Pinpoint the cell where the given text exists, returning its [x, y] midpoint coordinate. 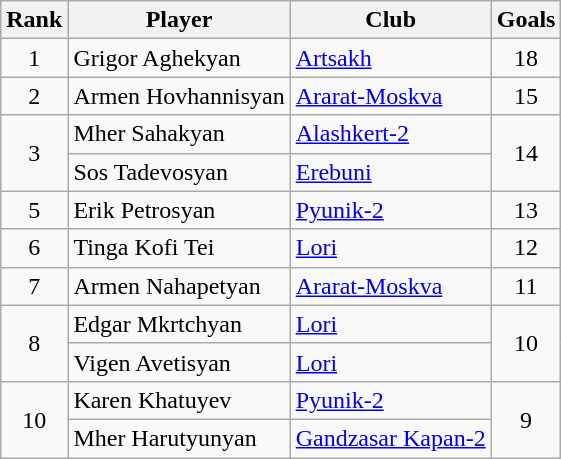
Edgar Mkrtchyan [179, 324]
Club [390, 20]
Rank [34, 20]
Goals [526, 20]
14 [526, 153]
7 [34, 286]
Sos Tadevosyan [179, 172]
9 [526, 419]
12 [526, 248]
Player [179, 20]
13 [526, 210]
2 [34, 96]
Armen Nahapetyan [179, 286]
15 [526, 96]
Alashkert-2 [390, 134]
Gandzasar Kapan-2 [390, 438]
Vigen Avetisyan [179, 362]
Karen Khatuyev [179, 400]
18 [526, 58]
Grigor Aghekyan [179, 58]
Mher Harutyunyan [179, 438]
6 [34, 248]
8 [34, 343]
Armen Hovhannisyan [179, 96]
Tinga Kofi Tei [179, 248]
Erik Petrosyan [179, 210]
5 [34, 210]
Mher Sahakyan [179, 134]
11 [526, 286]
Artsakh [390, 58]
3 [34, 153]
1 [34, 58]
Erebuni [390, 172]
